Find where the given text appears and provide that cell's center as (x, y) coordinate. 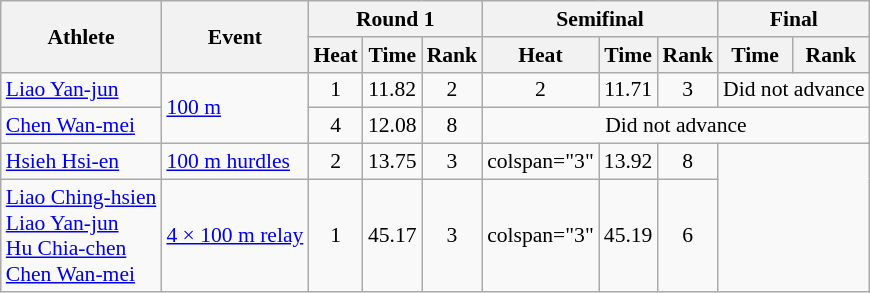
Round 1 (395, 19)
45.17 (392, 235)
4 (335, 126)
Chen Wan-mei (82, 126)
Semifinal (600, 19)
100 m (234, 108)
12.08 (392, 126)
11.82 (392, 90)
45.19 (628, 235)
Athlete (82, 36)
Liao Ching-hsienLiao Yan-junHu Chia-chenChen Wan-mei (82, 235)
Liao Yan-jun (82, 90)
13.75 (392, 162)
13.92 (628, 162)
Hsieh Hsi-en (82, 162)
11.71 (628, 90)
4 × 100 m relay (234, 235)
Event (234, 36)
Final (794, 19)
100 m hurdles (234, 162)
6 (688, 235)
